Return [x, y] of the center of cell containing provided text 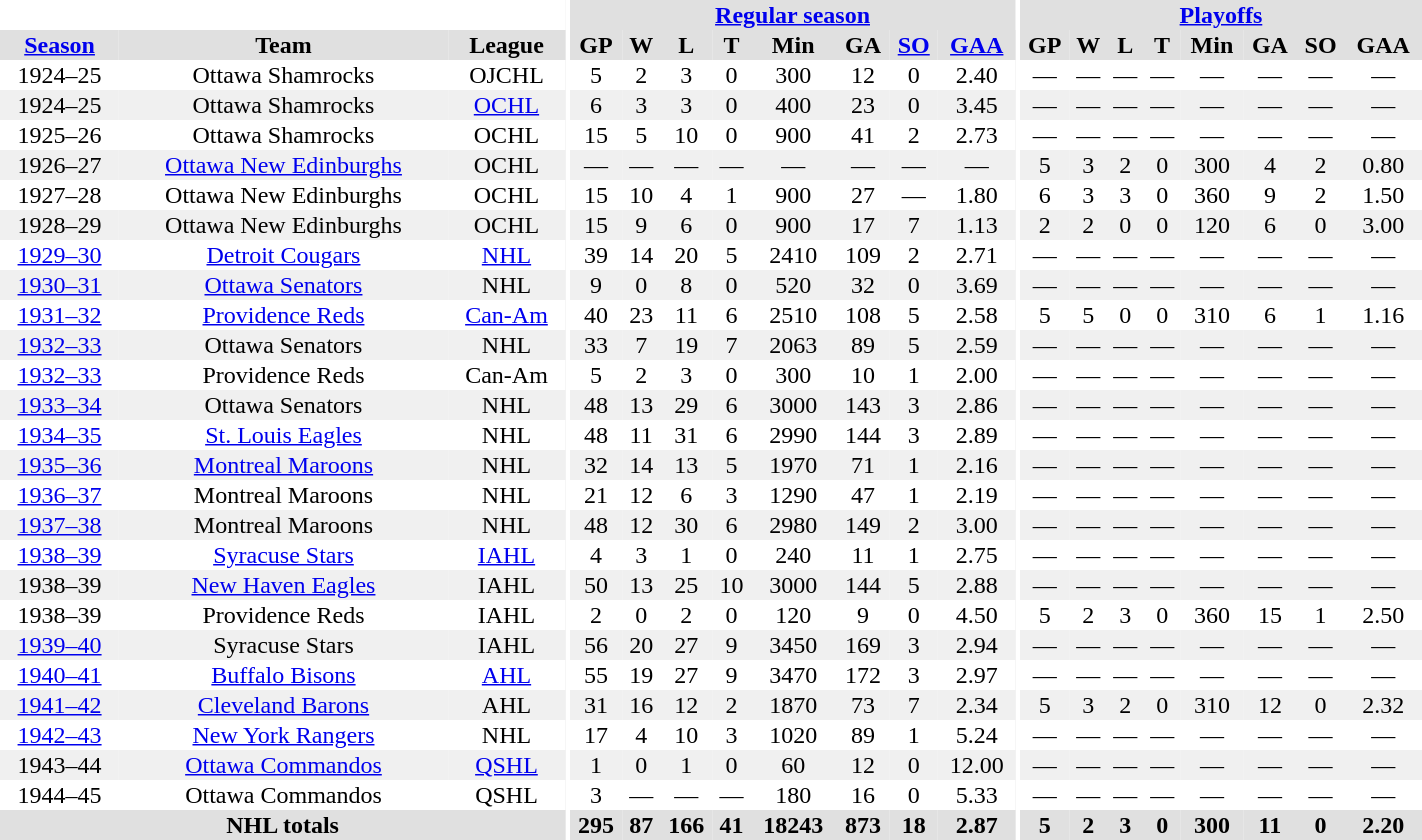
1933–34 [60, 405]
Cleveland Barons [284, 705]
56 [596, 645]
1936–37 [60, 495]
1929–30 [60, 255]
1.80 [977, 195]
League [506, 45]
3.69 [977, 285]
2.75 [977, 555]
40 [596, 315]
2990 [793, 435]
1928–29 [60, 225]
1290 [793, 495]
1944–45 [60, 795]
Buffalo Bisons [284, 675]
1925–26 [60, 135]
169 [862, 645]
NHL totals [282, 825]
1.13 [977, 225]
25 [686, 585]
2.86 [977, 405]
47 [862, 495]
50 [596, 585]
1941–42 [60, 705]
71 [862, 465]
New York Rangers [284, 735]
1970 [793, 465]
1926–27 [60, 165]
2.34 [977, 705]
New Haven Eagles [284, 585]
5.24 [977, 735]
60 [793, 765]
2.71 [977, 255]
172 [862, 675]
2.20 [1384, 825]
2.89 [977, 435]
1935–36 [60, 465]
166 [686, 825]
1870 [793, 705]
30 [686, 525]
2510 [793, 315]
0.80 [1384, 165]
1939–40 [60, 645]
2.32 [1384, 705]
2.88 [977, 585]
1931–32 [60, 315]
Season [60, 45]
73 [862, 705]
St. Louis Eagles [284, 435]
1942–43 [60, 735]
1.50 [1384, 195]
2.73 [977, 135]
2980 [793, 525]
2.87 [977, 825]
4.50 [977, 615]
Team [284, 45]
18 [914, 825]
2.19 [977, 495]
2063 [793, 345]
55 [596, 675]
295 [596, 825]
1930–31 [60, 285]
2.59 [977, 345]
1.16 [1384, 315]
2.00 [977, 375]
109 [862, 255]
2.50 [1384, 615]
520 [793, 285]
143 [862, 405]
3.45 [977, 105]
3470 [793, 675]
8 [686, 285]
240 [793, 555]
87 [642, 825]
2.40 [977, 75]
1934–35 [60, 435]
33 [596, 345]
29 [686, 405]
Playoffs [1221, 15]
1943–44 [60, 765]
1937–38 [60, 525]
21 [596, 495]
2.58 [977, 315]
149 [862, 525]
400 [793, 105]
12.00 [977, 765]
2.97 [977, 675]
108 [862, 315]
873 [862, 825]
3450 [793, 645]
1020 [793, 735]
Detroit Cougars [284, 255]
1927–28 [60, 195]
2410 [793, 255]
2.16 [977, 465]
2.94 [977, 645]
Regular season [792, 15]
18243 [793, 825]
1940–41 [60, 675]
5.33 [977, 795]
180 [793, 795]
39 [596, 255]
OJCHL [506, 75]
